Find where the given text appears and provide that cell's center as (X, Y) coordinate. 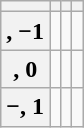
, −1 (26, 31)
−, 1 (26, 107)
, 0 (26, 69)
